From the cell containing the given text, extract its center point as [x, y] coordinate. 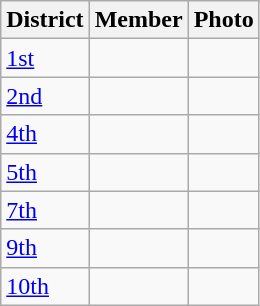
9th [45, 248]
5th [45, 172]
4th [45, 134]
Photo [224, 20]
10th [45, 286]
2nd [45, 96]
Member [138, 20]
1st [45, 58]
District [45, 20]
7th [45, 210]
